For the text-containing cell, return its midpoint in [X, Y] coordinate format. 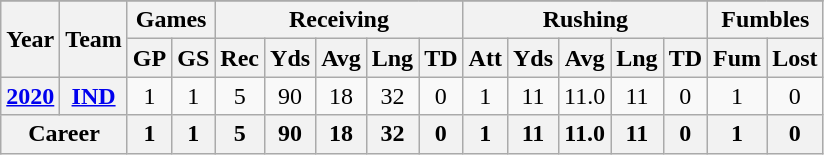
Team [94, 39]
Fumbles [766, 20]
2020 [30, 96]
IND [94, 96]
Fum [738, 58]
GP [149, 58]
Lost [795, 58]
Rec [240, 58]
Att [485, 58]
GS [194, 58]
Career [64, 134]
Rushing [585, 20]
Year [30, 39]
Receiving [339, 20]
Games [170, 20]
